Locate the cell with the specified text and output its (x, y) center coordinate. 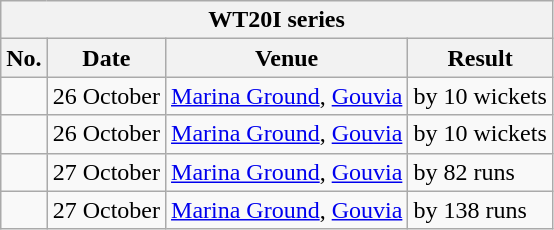
No. (24, 58)
WT20I series (277, 20)
by 138 runs (480, 210)
Date (106, 58)
Result (480, 58)
Venue (287, 58)
by 82 runs (480, 172)
